Determine the [X, Y] coordinate at the center of the cell enclosing the given text.  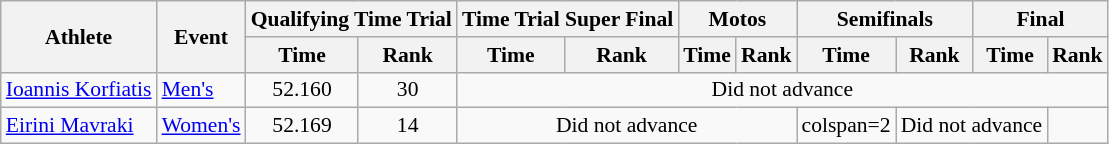
Eirini Mavraki [79, 126]
14 [407, 126]
Qualifying Time Trial [352, 19]
52.169 [302, 126]
colspan=2 [846, 126]
Final [1040, 19]
Time Trial Super Final [568, 19]
Event [202, 36]
Men's [202, 90]
Women's [202, 126]
Athlete [79, 36]
30 [407, 90]
Ioannis Korfiatis [79, 90]
52.160 [302, 90]
Semifinals [886, 19]
Motos [737, 19]
